Output the (x, y) coordinate of the center of the cell containing the given text.  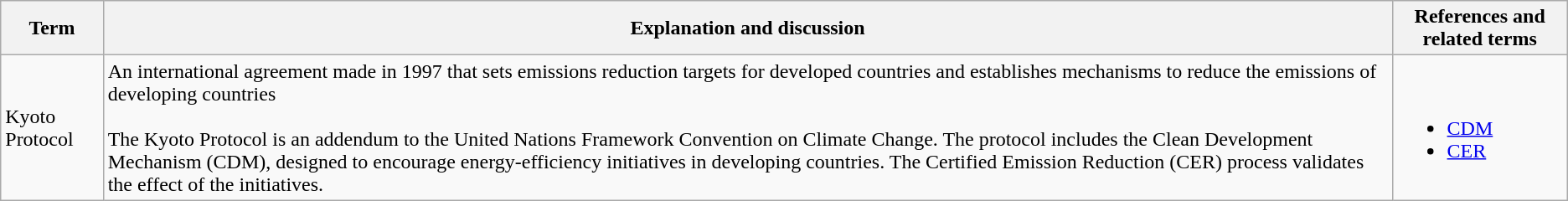
Explanation and discussion (747, 28)
CDMCER (1479, 127)
Term (52, 28)
References and related terms (1479, 28)
Kyoto Protocol (52, 127)
